Locate the cell with the specified text and output its (x, y) center coordinate. 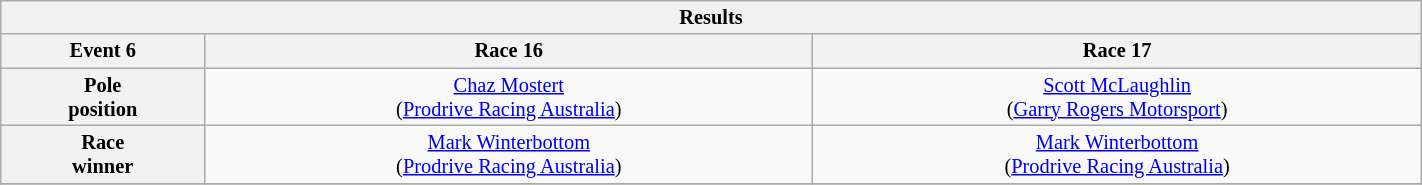
Scott McLaughlin(Garry Rogers Motorsport) (1117, 97)
Race 17 (1117, 51)
Event 6 (103, 51)
Race 16 (509, 51)
Chaz Mostert(Prodrive Racing Australia) (509, 97)
Poleposition (103, 97)
Racewinner (103, 154)
Results (711, 17)
